For the text-containing cell, return its midpoint in (x, y) coordinate format. 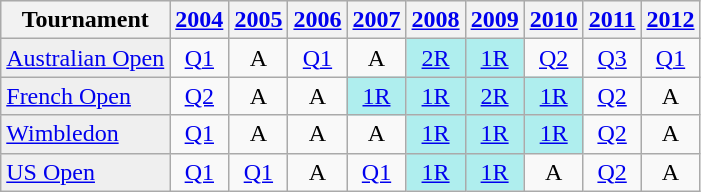
US Open (86, 172)
2005 (258, 20)
2007 (376, 20)
2004 (200, 20)
French Open (86, 96)
2006 (318, 20)
2012 (670, 20)
Australian Open (86, 58)
2011 (612, 20)
2010 (554, 20)
Wimbledon (86, 134)
2009 (494, 20)
2008 (436, 20)
Q3 (612, 58)
Tournament (86, 20)
